Pinpoint the cell where the given text exists, returning its (x, y) midpoint coordinate. 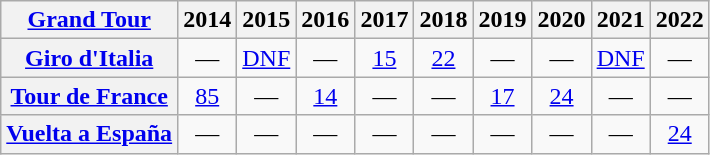
2018 (444, 20)
22 (444, 58)
2019 (502, 20)
2014 (208, 20)
85 (208, 96)
2016 (326, 20)
Giro d'Italia (90, 58)
2017 (384, 20)
14 (326, 96)
2022 (680, 20)
Tour de France (90, 96)
2021 (620, 20)
17 (502, 96)
2020 (562, 20)
2015 (266, 20)
15 (384, 58)
Vuelta a España (90, 134)
Grand Tour (90, 20)
